Return (x, y) of the center of cell containing provided text 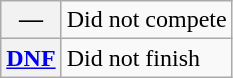
Did not compete (146, 20)
— (31, 20)
DNF (31, 58)
Did not finish (146, 58)
